Search for the cell housing the specified text and yield its (X, Y) center coordinate. 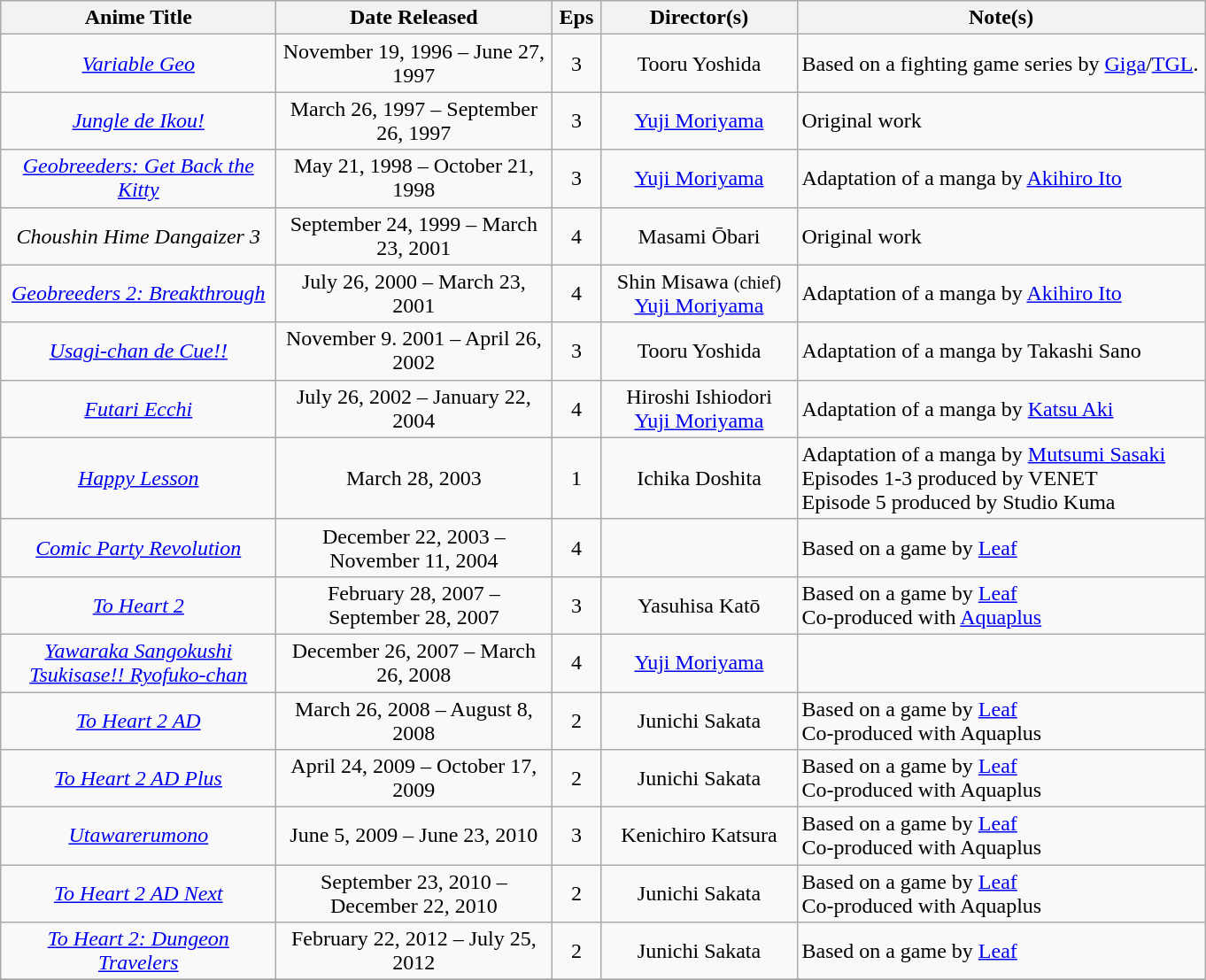
February 22, 2012 – July 25, 2012 (414, 951)
Anime Title (138, 18)
Futari Ecchi (138, 409)
Choushin Hime Dangaizer 3 (138, 235)
Variable Geo (138, 64)
Adaptation of a manga by Katsu Aki (1001, 409)
Hiroshi IshiodoriYuji Moriyama (700, 409)
Geobreeders: Get Back the Kitty (138, 179)
1 (576, 478)
Adaptation of a manga by Takashi Sano (1001, 351)
December 22, 2003 – November 11, 2004 (414, 547)
Yasuhisa Katō (700, 606)
June 5, 2009 – June 23, 2010 (414, 836)
July 26, 2000 – March 23, 2001 (414, 294)
Yawaraka Sangokushi Tsukisase!! Ryofuko-chan (138, 662)
Shin Misawa (chief)Yuji Moriyama (700, 294)
Date Released (414, 18)
Kenichiro Katsura (700, 836)
September 23, 2010 – December 22, 2010 (414, 894)
To Heart 2 AD (138, 721)
Based on a game by LeafCo-produced with Aquaplus (1001, 606)
May 21, 1998 – October 21, 1998 (414, 179)
Based on a fighting game series by Giga/TGL. (1001, 64)
April 24, 2009 – October 17, 2009 (414, 779)
Director(s) (700, 18)
Note(s) (1001, 18)
Masami Ōbari (700, 235)
July 26, 2002 – January 22, 2004 (414, 409)
Eps (576, 18)
Happy Lesson (138, 478)
To Heart 2: Dungeon Travelers (138, 951)
September 24, 1999 – March 23, 2001 (414, 235)
December 26, 2007 – March 26, 2008 (414, 662)
March 26, 2008 – August 8, 2008 (414, 721)
February 28, 2007 – September 28, 2007 (414, 606)
Geobreeders 2: Breakthrough (138, 294)
Comic Party Revolution (138, 547)
November 19, 1996 – June 27, 1997 (414, 64)
Ichika Doshita (700, 478)
To Heart 2 (138, 606)
To Heart 2 AD Next (138, 894)
Jungle de Ikou! (138, 120)
November 9. 2001 – April 26, 2002 (414, 351)
To Heart 2 AD Plus (138, 779)
Usagi-chan de Cue!! (138, 351)
Utawarerumono (138, 836)
Adaptation of a manga by Mutsumi SasakiEpisodes 1-3 produced by VENETEpisode 5 produced by Studio Kuma (1001, 478)
March 28, 2003 (414, 478)
March 26, 1997 – September 26, 1997 (414, 120)
